Capture the cell that displays the provided text and extract its [x, y] central coordinate. 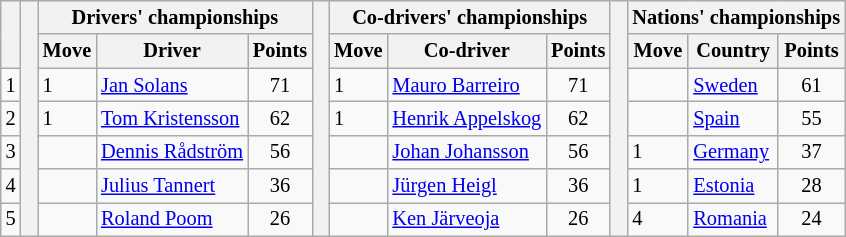
Co-drivers' championships [470, 17]
28 [812, 186]
Julius Tannert [172, 186]
Tom Kristensson [172, 118]
Germany [733, 152]
Drivers' championships [175, 17]
Co-driver [468, 51]
55 [812, 118]
2 [11, 118]
Ken Järveoja [468, 219]
Romania [733, 219]
24 [812, 219]
Henrik Appelskog [468, 118]
Dennis Rådström [172, 152]
Mauro Barreiro [468, 85]
Nations' championships [736, 17]
Sweden [733, 85]
37 [812, 152]
Johan Johansson [468, 152]
Country [733, 51]
Estonia [733, 186]
Spain [733, 118]
Roland Poom [172, 219]
Jan Solans [172, 85]
Driver [172, 51]
61 [812, 85]
Jürgen Heigl [468, 186]
3 [11, 152]
5 [11, 219]
